Output the (x, y) coordinate of the center of the cell containing the given text.  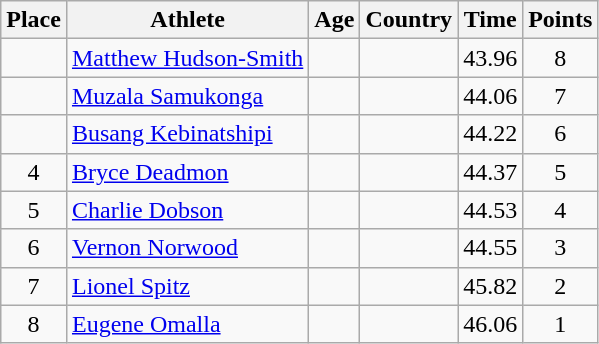
Points (560, 20)
Vernon Norwood (187, 248)
Place (34, 20)
43.96 (490, 58)
Age (334, 20)
45.82 (490, 286)
Charlie Dobson (187, 210)
Matthew Hudson-Smith (187, 58)
2 (560, 286)
Country (409, 20)
Athlete (187, 20)
Muzala Samukonga (187, 96)
44.37 (490, 172)
Time (490, 20)
3 (560, 248)
Bryce Deadmon (187, 172)
44.22 (490, 134)
44.53 (490, 210)
46.06 (490, 324)
Busang Kebinatshipi (187, 134)
Eugene Omalla (187, 324)
1 (560, 324)
44.55 (490, 248)
Lionel Spitz (187, 286)
44.06 (490, 96)
